From the cell containing the given text, extract its center point as [X, Y] coordinate. 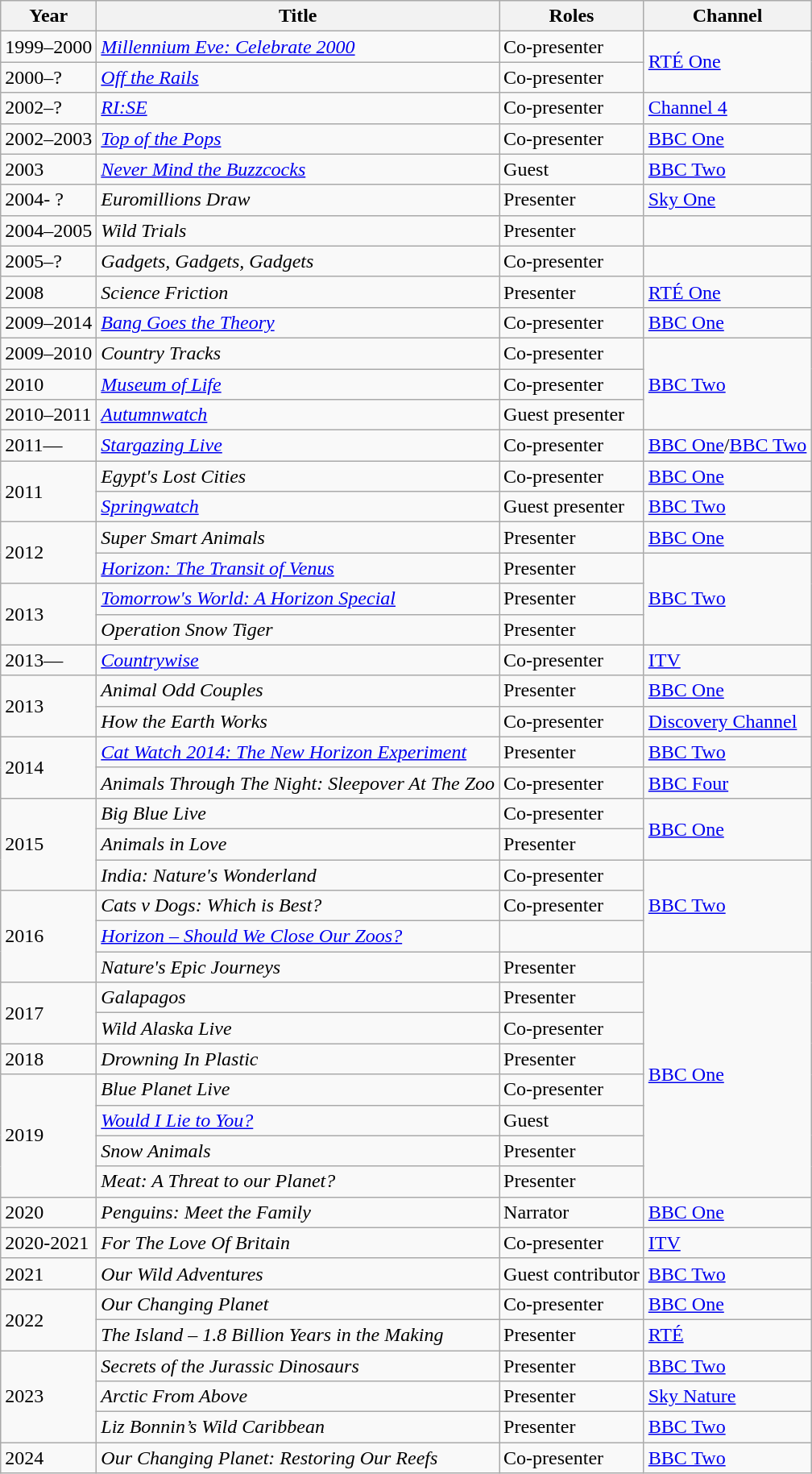
Channel 4 [727, 108]
2010–2011 [48, 415]
Roles [572, 16]
Year [48, 16]
Sky One [727, 200]
2020-2021 [48, 1243]
Science Friction [298, 292]
Horizon: The Transit of Venus [298, 568]
Drowning In Plastic [298, 1059]
Snow Animals [298, 1151]
2014 [48, 767]
Off the Rails [298, 77]
Channel [727, 16]
2010 [48, 384]
2002–2003 [48, 139]
Stargazing Live [298, 446]
2024 [48, 1458]
Autumnwatch [298, 415]
2005–? [48, 261]
Millennium Eve: Celebrate 2000 [298, 47]
2003 [48, 169]
Animals in Love [298, 844]
2016 [48, 936]
Wild Alaska Live [298, 1028]
Liz Bonnin’s Wild Caribbean [298, 1427]
Cats v Dogs: Which is Best? [298, 906]
2021 [48, 1273]
Euromillions Draw [298, 200]
Discovery Channel [727, 721]
Animals Through The Night: Sleepover At The Zoo [298, 783]
2004–2005 [48, 230]
For The Love Of Britain [298, 1243]
Cat Watch 2014: The New Horizon Experiment [298, 752]
2020 [48, 1212]
2023 [48, 1397]
Bang Goes the Theory [298, 322]
Our Changing Planet: Restoring Our Reefs [298, 1458]
Egypt's Lost Cities [298, 476]
Springwatch [298, 507]
Super Smart Animals [298, 538]
Arctic From Above [298, 1397]
Title [298, 16]
Blue Planet Live [298, 1090]
Countrywise [298, 660]
Penguins: Meet the Family [298, 1212]
Secrets of the Jurassic Dinosaurs [298, 1366]
Big Blue Live [298, 813]
Guest contributor [572, 1273]
2009–2014 [48, 322]
Sky Nature [727, 1397]
BBC One/BBC Two [727, 446]
Never Mind the Buzzcocks [298, 169]
Operation Snow Tiger [298, 629]
2015 [48, 844]
2022 [48, 1319]
2017 [48, 1013]
RI:SE [298, 108]
Horizon – Should We Close Our Zoos? [298, 936]
BBC Four [727, 783]
2011— [48, 446]
Museum of Life [298, 384]
2013— [48, 660]
Galapagos [298, 998]
Would I Lie to You? [298, 1120]
The Island – 1.8 Billion Years in the Making [298, 1335]
Meat: A Threat to our Planet? [298, 1181]
2012 [48, 553]
Nature's Epic Journeys [298, 967]
2018 [48, 1059]
Tomorrow's World: A Horizon Special [298, 599]
Top of the Pops [298, 139]
2008 [48, 292]
Our Wild Adventures [298, 1273]
How the Earth Works [298, 721]
RTÉ [727, 1335]
2009–2010 [48, 353]
2011 [48, 492]
2019 [48, 1136]
Country Tracks [298, 353]
2002–? [48, 108]
Narrator [572, 1212]
Gadgets, Gadgets, Gadgets [298, 261]
Wild Trials [298, 230]
2004- ? [48, 200]
1999–2000 [48, 47]
Animal Odd Couples [298, 691]
Our Changing Planet [298, 1304]
India: Nature's Wonderland [298, 874]
2000–? [48, 77]
